Determine the (X, Y) coordinate at the center of the cell enclosing the given text.  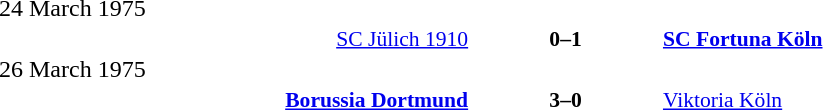
0–1 (566, 38)
